Locate the cell with the specified text and output its (X, Y) center coordinate. 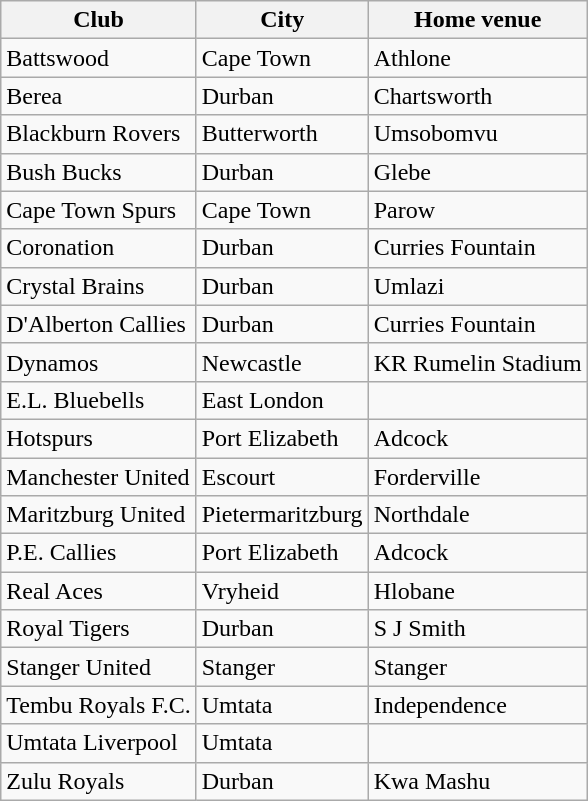
Chartsworth (478, 96)
Newcastle (282, 362)
Butterworth (282, 134)
KR Rumelin Stadium (478, 362)
E.L. Bluebells (98, 400)
Berea (98, 96)
Real Aces (98, 591)
Parow (478, 210)
Manchester United (98, 477)
Hotspurs (98, 438)
Bush Bucks (98, 172)
Stanger United (98, 667)
City (282, 20)
East London (282, 400)
Coronation (98, 248)
Umlazi (478, 286)
Blackburn Rovers (98, 134)
P.E. Callies (98, 553)
Umtata Liverpool (98, 743)
Crystal Brains (98, 286)
Forderville (478, 477)
Zulu Royals (98, 781)
S J Smith (478, 629)
Umsobomvu (478, 134)
Tembu Royals F.C. (98, 705)
D'Alberton Callies (98, 324)
Dynamos (98, 362)
Home venue (478, 20)
Cape Town Spurs (98, 210)
Vryheid (282, 591)
Battswood (98, 58)
Kwa Mashu (478, 781)
Athlone (478, 58)
Hlobane (478, 591)
Pietermaritzburg (282, 515)
Escourt (282, 477)
Royal Tigers (98, 629)
Glebe (478, 172)
Northdale (478, 515)
Independence (478, 705)
Maritzburg United (98, 515)
Club (98, 20)
